Capture the cell that displays the provided text and extract its (x, y) central coordinate. 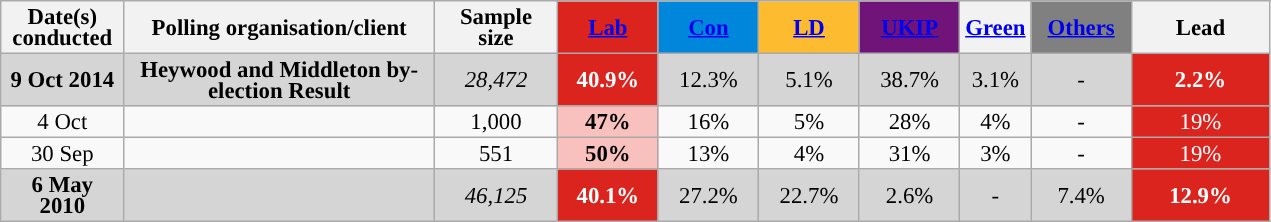
Lead (1200, 28)
13% (708, 154)
31% (910, 154)
3% (996, 154)
Lab (608, 28)
50% (608, 154)
Polling organisation/client (280, 28)
28,472 (496, 80)
12.9% (1200, 196)
28% (910, 122)
22.7% (810, 196)
40.9% (608, 80)
47% (608, 122)
12.3% (708, 80)
LD (810, 28)
Con (708, 28)
7.4% (1082, 196)
46,125 (496, 196)
1,000 (496, 122)
4 Oct (62, 122)
2.2% (1200, 80)
Green (996, 28)
9 Oct 2014 (62, 80)
5.1% (810, 80)
2.6% (910, 196)
Others (1082, 28)
UKIP (910, 28)
40.1% (608, 196)
Heywood and Middleton by-election Result (280, 80)
5% (810, 122)
Sample size (496, 28)
551 (496, 154)
Date(s)conducted (62, 28)
38.7% (910, 80)
27.2% (708, 196)
30 Sep (62, 154)
16% (708, 122)
6 May 2010 (62, 196)
3.1% (996, 80)
